Return the [X, Y] coordinate for the center point of the cell that contains the specified text.  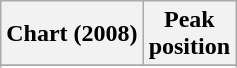
Peakposition [189, 34]
Chart (2008) [72, 34]
